Detect which cell encompasses the target text, then output its [X, Y] center coordinate. 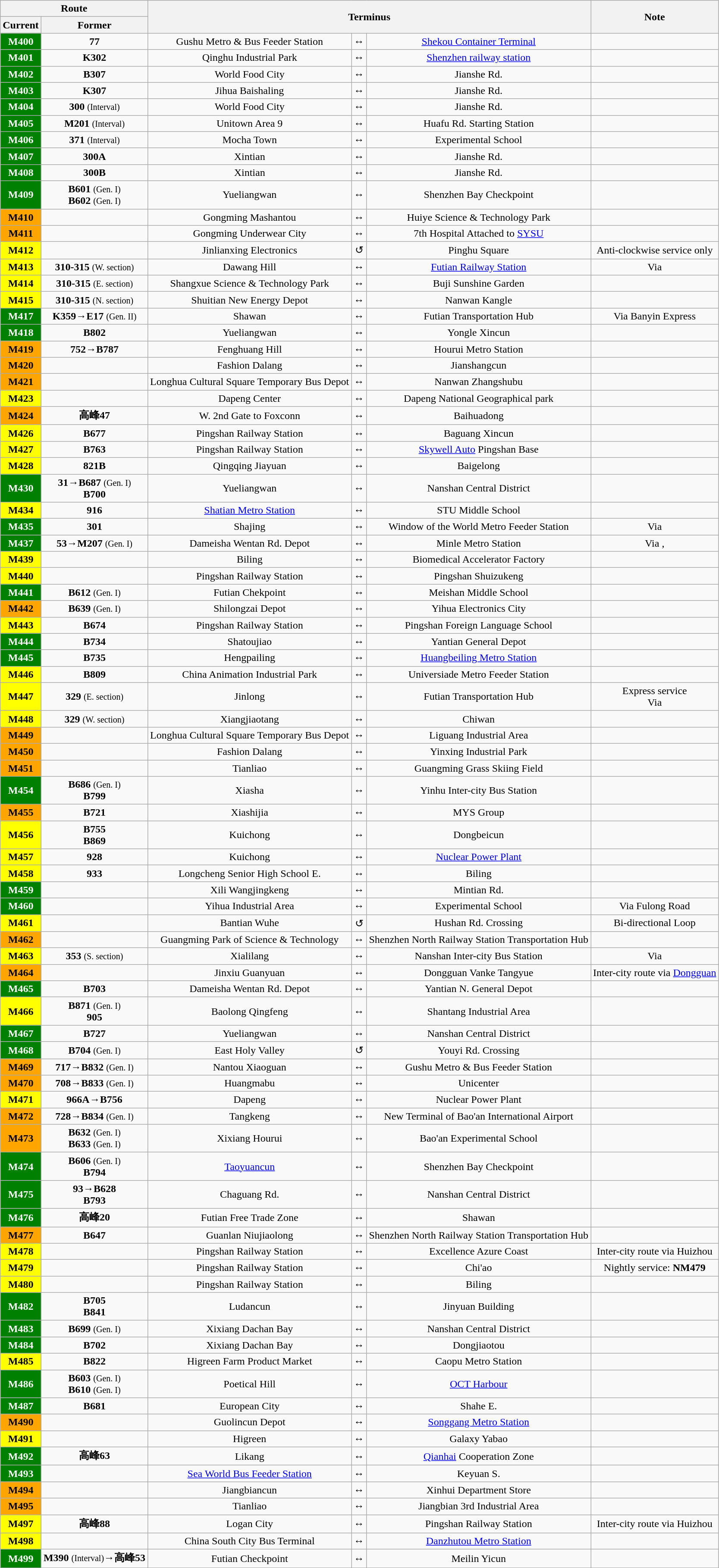
Route [74, 9]
821B [94, 466]
B705B841 [94, 1306]
966A→B756 [94, 1100]
Keyuan S. [479, 1474]
Excellence Azure Coast [479, 1252]
Taoyuancun [250, 1167]
Huangmabu [250, 1083]
STU Middle School [479, 510]
W. 2nd Gate to Foxconn [250, 416]
M459 [21, 890]
300B [94, 172]
Jianshangcun [479, 366]
高峰47 [94, 416]
Jinyuan Building [479, 1306]
B704 (Gen. I) [94, 1050]
Terminus [369, 17]
M450 [21, 751]
Nightly service: NM479 [655, 1268]
Gongming Underwear City [250, 234]
B735 [94, 658]
M490 [21, 1422]
M390 (Interval)→高峰53 [94, 1559]
M466 [21, 1011]
M484 [21, 1345]
Unitown Area 9 [250, 123]
Longcheng Senior High School E. [250, 873]
Anti-clockwise service only [655, 250]
Shekou Container Terminal [479, 41]
Xiangjiaotang [250, 719]
B734 [94, 642]
Yantian General Depot [479, 642]
B809 [94, 674]
Sea World Bus Feeder Station [250, 1474]
M479 [21, 1268]
M493 [21, 1474]
B307 [94, 74]
Mocha Town [250, 140]
7th Hospital Attached to SYSU [479, 234]
M405 [21, 123]
K307 [94, 91]
M420 [21, 366]
M471 [21, 1100]
B639 (Gen. I) [94, 609]
M473 [21, 1138]
Poetical Hill [250, 1384]
53→M207 (Gen. I) [94, 543]
Guanlan Niujiaolong [250, 1235]
310-315 (W. section) [94, 267]
M437 [21, 543]
B603 (Gen. I)B610 (Gen. I) [94, 1384]
Jinlianxing Electronics [250, 250]
B702 [94, 1345]
300 (Interval) [94, 107]
M404 [21, 107]
Jihua Baishaling [250, 91]
B677 [94, 433]
Tangkeng [250, 1116]
B802 [94, 332]
Yihua Industrial Area [250, 906]
Qingqing Jiayuan [250, 466]
Shajing [250, 527]
Xialilang [250, 956]
M440 [21, 576]
Huangbeiling Metro Station [479, 658]
K359→E17 (Gen. II) [94, 316]
Bi-directional Loop [655, 923]
Shantang Industrial Area [479, 1011]
93→B628B793 [94, 1194]
Nanwan Zhangshubu [479, 382]
Baihuadong [479, 416]
Meilin Yicun [479, 1559]
Dapeng Center [250, 398]
M469 [21, 1067]
Shatian Metro Station [250, 510]
Chi'ao [479, 1268]
B632 (Gen. I)B633 (Gen. I) [94, 1138]
M201 (Interval) [94, 123]
M449 [21, 735]
Logan City [250, 1524]
916 [94, 510]
高峰88 [94, 1524]
329 (W. section) [94, 719]
M435 [21, 527]
Songgang Metro Station [479, 1422]
B721 [94, 813]
M423 [21, 398]
Via Fulong Road [655, 906]
Danzhutou Metro Station [479, 1541]
B612 (Gen. I) [94, 592]
Skywell Auto Pingshan Base [479, 449]
M487 [21, 1406]
Yihua Electronics City [479, 609]
Jinxiu Guanyuan [250, 973]
Fenghuang Hill [250, 349]
Futian Railway Station [479, 267]
Dawang Hill [250, 267]
M407 [21, 156]
Guangming Park of Science & Technology [250, 940]
Unicenter [479, 1083]
M419 [21, 349]
Express serviceVia [655, 697]
928 [94, 857]
Chaguang Rd. [250, 1194]
Qianhai Cooperation Zone [479, 1456]
Baguang Xincun [479, 433]
M451 [21, 768]
M454 [21, 791]
Liguang Industrial Area [479, 735]
M448 [21, 719]
Yinhu Inter-city Bus Station [479, 791]
Via , [655, 543]
B601 (Gen. I)B602 (Gen. I) [94, 195]
M499 [21, 1559]
M464 [21, 973]
Likang [250, 1456]
M472 [21, 1116]
300A [94, 156]
China South City Bus Terminal [250, 1541]
Dongjiaotou [479, 1345]
Xinhui Department Store [479, 1490]
Bantian Wuhe [250, 923]
Youyi Rd. Crossing [479, 1050]
728→B834 (Gen. I) [94, 1116]
Qinghu Industrial Park [250, 58]
M410 [21, 217]
708→B833 (Gen. I) [94, 1083]
Biomedical Accelerator Factory [479, 560]
M456 [21, 835]
310-315 (E. section) [94, 283]
B686 (Gen. I)B799 [94, 791]
Yongle Xincun [479, 332]
高峰63 [94, 1456]
Hushan Rd. Crossing [479, 923]
M443 [21, 625]
M426 [21, 433]
M468 [21, 1050]
M485 [21, 1361]
Xili Wangjingkeng [250, 890]
Meishan Middle School [479, 592]
Hourui Metro Station [479, 349]
M441 [21, 592]
M478 [21, 1252]
Shatoujiao [250, 642]
M412 [21, 250]
M401 [21, 58]
M444 [21, 642]
Dapeng [250, 1100]
高峰20 [94, 1217]
M495 [21, 1506]
Former [94, 25]
Shahe E. [479, 1406]
M424 [21, 416]
Xixiang Hourui [250, 1138]
M480 [21, 1284]
77 [94, 41]
Jinlong [250, 697]
Dongbeicun [479, 835]
Shenzhen railway station [479, 58]
Yantian N. General Depot [479, 989]
B674 [94, 625]
Gongming Mashantou [250, 217]
Dongguan Vanke Tangyue [479, 973]
B647 [94, 1235]
Bao'an Experimental School [479, 1138]
M474 [21, 1167]
M458 [21, 873]
Guangming Grass Skiing Field [479, 768]
M462 [21, 940]
M477 [21, 1235]
MYS Group [479, 813]
M447 [21, 697]
M467 [21, 1033]
M463 [21, 956]
B727 [94, 1033]
Dapeng National Geographical park [479, 398]
329 (E. section) [94, 697]
M482 [21, 1306]
Higreen [250, 1439]
M417 [21, 316]
European City [250, 1406]
Note [655, 17]
M411 [21, 234]
371 (Interval) [94, 140]
M465 [21, 989]
Jiangbian 3rd Industrial Area [479, 1506]
Buji Sunshine Garden [479, 283]
Galaxy Yabao [479, 1439]
B606 (Gen. I)B794 [94, 1167]
M494 [21, 1490]
M415 [21, 300]
Via Banyin Express [655, 316]
B763 [94, 449]
B755B869 [94, 835]
Caopu Metro Station [479, 1361]
Jiangbiancun [250, 1490]
Window of the World Metro Feeder Station [479, 527]
M418 [21, 332]
M497 [21, 1524]
Nanshan Inter-city Bus Station [479, 956]
B822 [94, 1361]
B699 (Gen. I) [94, 1329]
Shangxue Science & Technology Park [250, 283]
M445 [21, 658]
Xiashijia [250, 813]
M403 [21, 91]
Pinghu Square [479, 250]
Current [21, 25]
East Holy Valley [250, 1050]
B681 [94, 1406]
M470 [21, 1083]
M428 [21, 466]
Pingshan Foreign Language School [479, 625]
Ludancun [250, 1306]
New Terminal of Bao'an International Airport [479, 1116]
717→B832 (Gen. I) [94, 1067]
B871 (Gen. I)905 [94, 1011]
Futian Chekpoint [250, 592]
M400 [21, 41]
Shuitian New Energy Depot [250, 300]
Inter-city route via Dongguan [655, 973]
K302 [94, 58]
M406 [21, 140]
Hengpailing [250, 658]
M457 [21, 857]
M498 [21, 1541]
Huiye Science & Technology Park [479, 217]
Nantou Xiaoguan [250, 1067]
Xiasha [250, 791]
Universiade Metro Feeder Station [479, 674]
B703 [94, 989]
301 [94, 527]
M476 [21, 1217]
Futian Checkpoint [250, 1559]
M455 [21, 813]
Baigelong [479, 466]
Huafu Rd. Starting Station [479, 123]
M414 [21, 283]
M413 [21, 267]
Guolincun Depot [250, 1422]
31→B687 (Gen. I)B700 [94, 488]
933 [94, 873]
M460 [21, 906]
Shilongzai Depot [250, 609]
Yinxing Industrial Park [479, 751]
Mintian Rd. [479, 890]
M475 [21, 1194]
M461 [21, 923]
M402 [21, 74]
M446 [21, 674]
Higreen Farm Product Market [250, 1361]
M439 [21, 560]
M442 [21, 609]
353 (S. section) [94, 956]
M486 [21, 1384]
M491 [21, 1439]
Minle Metro Station [479, 543]
M483 [21, 1329]
M408 [21, 172]
M427 [21, 449]
752→B787 [94, 349]
OCT Harbour [479, 1384]
Chiwan [479, 719]
M434 [21, 510]
M409 [21, 195]
Baolong Qingfeng [250, 1011]
M430 [21, 488]
Futian Free Trade Zone [250, 1217]
310-315 (N. section) [94, 300]
Pingshan Shuizukeng [479, 576]
Nanwan Kangle [479, 300]
M492 [21, 1456]
China Animation Industrial Park [250, 674]
M421 [21, 382]
